Determine the [x, y] coordinate at the center of the cell enclosing the given text.  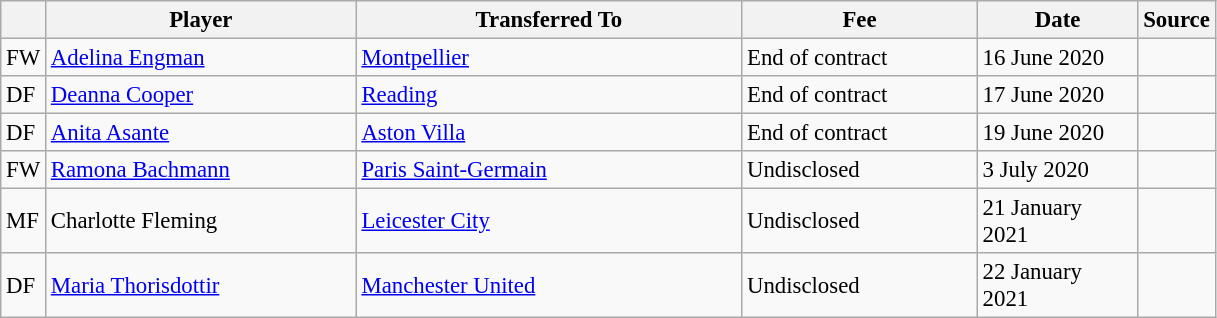
Deanna Cooper [202, 95]
3 July 2020 [1058, 170]
Montpellier [549, 58]
Ramona Bachmann [202, 170]
Reading [549, 95]
21 January 2021 [1058, 222]
Paris Saint-Germain [549, 170]
Leicester City [549, 222]
19 June 2020 [1058, 133]
Source [1176, 20]
Player [202, 20]
Charlotte Fleming [202, 222]
Transferred To [549, 20]
Aston Villa [549, 133]
17 June 2020 [1058, 95]
Fee [860, 20]
Anita Asante [202, 133]
Adelina Engman [202, 58]
MF [24, 222]
Date [1058, 20]
16 June 2020 [1058, 58]
